Return [X, Y] of the center of cell containing provided text 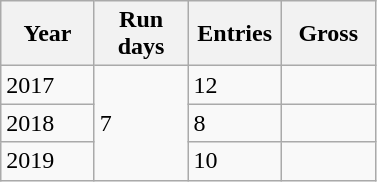
Run days [141, 34]
8 [235, 123]
10 [235, 161]
12 [235, 85]
Gross [328, 34]
2018 [48, 123]
2017 [48, 85]
7 [141, 123]
Year [48, 34]
2019 [48, 161]
Entries [235, 34]
